Pinpoint the cell where the given text exists, returning its [x, y] midpoint coordinate. 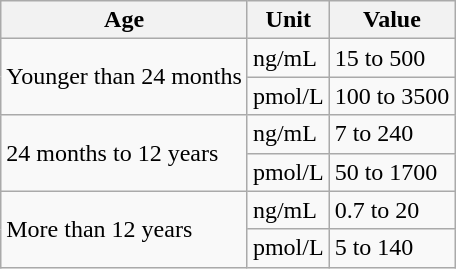
Value [392, 20]
24 months to 12 years [124, 153]
5 to 140 [392, 248]
50 to 1700 [392, 172]
Unit [288, 20]
15 to 500 [392, 58]
More than 12 years [124, 229]
7 to 240 [392, 134]
Age [124, 20]
0.7 to 20 [392, 210]
100 to 3500 [392, 96]
Younger than 24 months [124, 77]
